Determine the [x, y] coordinate at the center of the cell enclosing the given text.  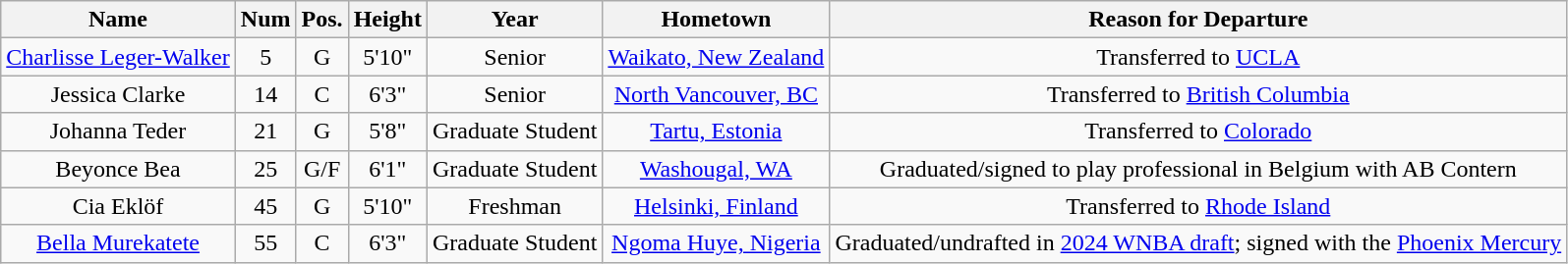
Num [265, 20]
Johanna Teder [118, 132]
Tartu, Estonia [716, 132]
Graduated/undrafted in 2024 WNBA draft; signed with the Phoenix Mercury [1198, 243]
Name [118, 20]
25 [265, 169]
5'8" [387, 132]
Pos. [322, 20]
Waikato, New Zealand [716, 57]
Transferred to Colorado [1198, 132]
45 [265, 206]
Reason for Departure [1198, 20]
21 [265, 132]
Jessica Clarke [118, 94]
Ngoma Huye, Nigeria [716, 243]
Transferred to British Columbia [1198, 94]
Transferred to UCLA [1198, 57]
North Vancouver, BC [716, 94]
Transferred to Rhode Island [1198, 206]
Height [387, 20]
55 [265, 243]
Beyonce Bea [118, 169]
Graduated/signed to play professional in Belgium with AB Contern [1198, 169]
Helsinki, Finland [716, 206]
Freshman [514, 206]
Washougal, WA [716, 169]
Cia Eklöf [118, 206]
Hometown [716, 20]
Charlisse Leger-Walker [118, 57]
5 [265, 57]
Bella Murekatete [118, 243]
Year [514, 20]
6'1" [387, 169]
14 [265, 94]
G/F [322, 169]
